Locate the cell with the specified text and output its [X, Y] center coordinate. 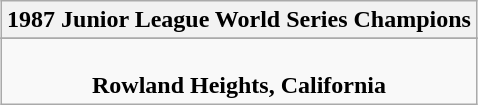
1987 Junior League World Series Champions [240, 20]
Rowland Heights, California [240, 72]
